Locate the cell with the specified text and output its [X, Y] center coordinate. 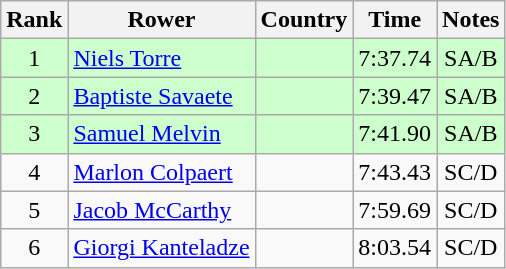
3 [34, 134]
Time [395, 20]
1 [34, 58]
4 [34, 172]
7:43.43 [395, 172]
7:39.47 [395, 96]
6 [34, 248]
Samuel Melvin [162, 134]
Marlon Colpaert [162, 172]
7:41.90 [395, 134]
Notes [471, 20]
7:59.69 [395, 210]
2 [34, 96]
Jacob McCarthy [162, 210]
Giorgi Kanteladze [162, 248]
8:03.54 [395, 248]
Baptiste Savaete [162, 96]
Rank [34, 20]
Niels Torre [162, 58]
7:37.74 [395, 58]
5 [34, 210]
Rower [162, 20]
Country [304, 20]
